Extract the (x, y) coordinate from the center of the cell holding the provided text.  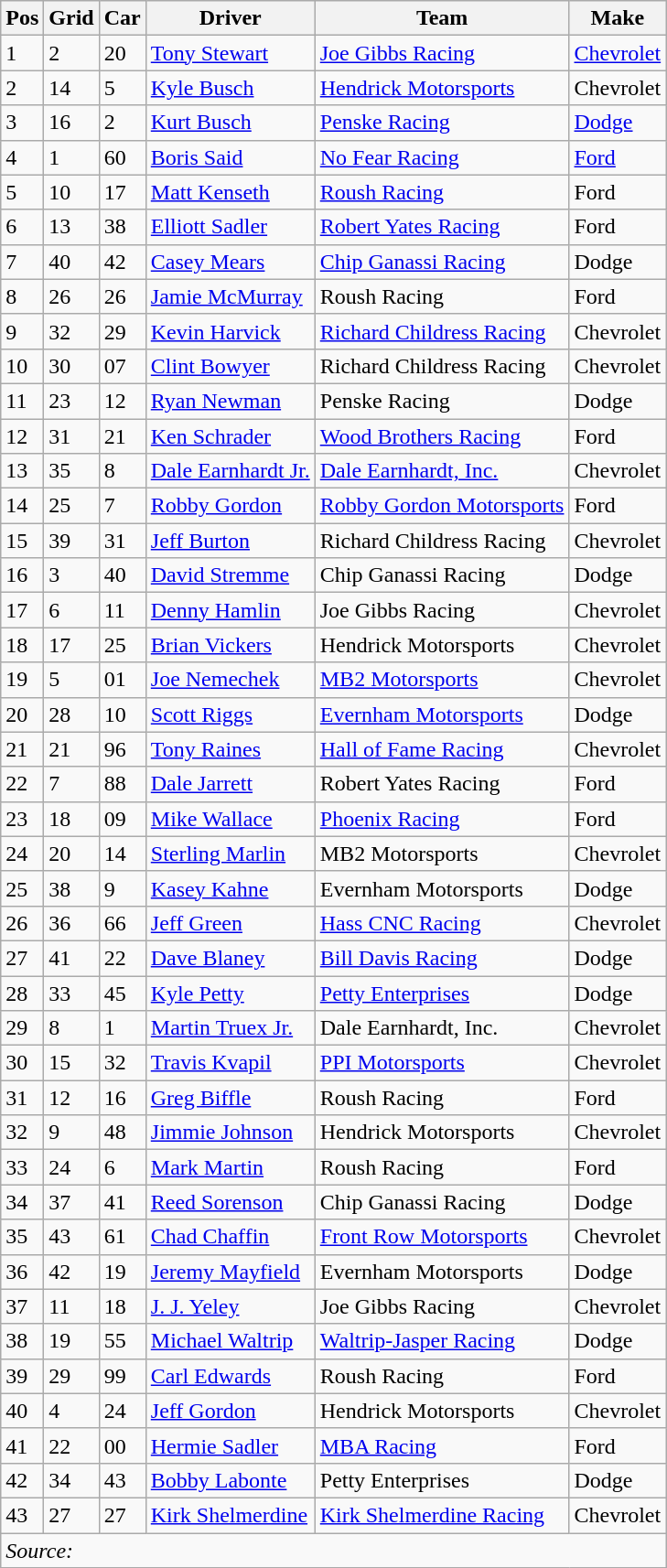
09 (123, 819)
Dave Blaney (231, 958)
Martin Truex Jr. (231, 1028)
Phoenix Racing (442, 819)
Clint Bowyer (231, 366)
Pos (22, 18)
Casey Mears (231, 262)
Jeff Burton (231, 541)
Wood Brothers Racing (442, 436)
MBA Racing (442, 1445)
J. J. Yeley (231, 1306)
Bobby Labonte (231, 1480)
61 (123, 1237)
Ryan Newman (231, 401)
Carl Edwards (231, 1376)
Make (618, 18)
David Stremme (231, 575)
60 (123, 157)
Michael Waltrip (231, 1341)
Scott Riggs (231, 714)
Dale Earnhardt Jr. (231, 471)
Reed Sorenson (231, 1202)
Tony Raines (231, 749)
Robby Gordon (231, 506)
Front Row Motorsports (442, 1237)
Kevin Harvick (231, 331)
99 (123, 1376)
96 (123, 749)
Bill Davis Racing (442, 958)
Travis Kvapil (231, 1063)
Driver (231, 18)
Jimmie Johnson (231, 1133)
Elliott Sadler (231, 227)
Greg Biffle (231, 1098)
55 (123, 1341)
45 (123, 993)
Brian Vickers (231, 645)
Jeremy Mayfield (231, 1272)
Kasey Kahne (231, 888)
Ken Schrader (231, 436)
Matt Kenseth (231, 192)
Tony Stewart (231, 53)
Grid (71, 18)
Sterling Marlin (231, 854)
Kurt Busch (231, 123)
No Fear Racing (442, 157)
Jeff Gordon (231, 1411)
Source: (333, 1551)
Kyle Busch (231, 88)
Boris Said (231, 157)
48 (123, 1133)
PPI Motorsports (442, 1063)
Joe Nemechek (231, 680)
Kirk Shelmerdine Racing (442, 1515)
Jamie McMurray (231, 296)
Jeff Green (231, 923)
Hass CNC Racing (442, 923)
00 (123, 1445)
Waltrip-Jasper Racing (442, 1341)
88 (123, 784)
Hermie Sadler (231, 1445)
07 (123, 366)
Team (442, 18)
Dale Jarrett (231, 784)
Car (123, 18)
01 (123, 680)
Mark Martin (231, 1167)
Denny Hamlin (231, 610)
Mike Wallace (231, 819)
Chad Chaffin (231, 1237)
Kirk Shelmerdine (231, 1515)
Hall of Fame Racing (442, 749)
66 (123, 923)
Robby Gordon Motorsports (442, 506)
Kyle Petty (231, 993)
